Output the [x, y] coordinate of the center of the cell containing the given text.  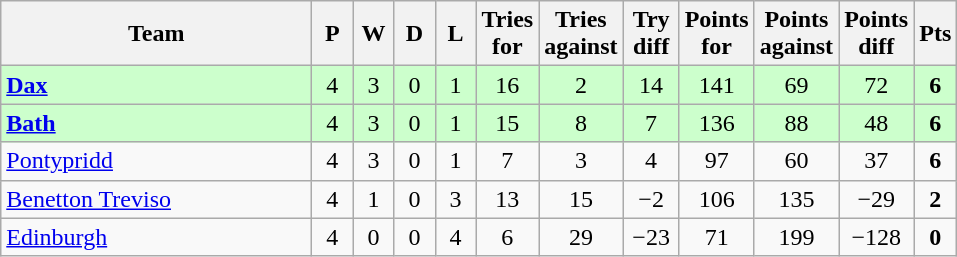
Pontypridd [156, 161]
Try diff [651, 34]
71 [716, 237]
60 [796, 161]
14 [651, 85]
−128 [876, 237]
141 [716, 85]
−29 [876, 199]
88 [796, 123]
Points for [716, 34]
−2 [651, 199]
Edinburgh [156, 237]
Dax [156, 85]
16 [508, 85]
Bath [156, 123]
Tries for [508, 34]
Pts [936, 34]
W [374, 34]
37 [876, 161]
8 [581, 123]
Points diff [876, 34]
Tries against [581, 34]
136 [716, 123]
P [332, 34]
Team [156, 34]
97 [716, 161]
199 [796, 237]
48 [876, 123]
106 [716, 199]
135 [796, 199]
Points against [796, 34]
−23 [651, 237]
D [414, 34]
Benetton Treviso [156, 199]
29 [581, 237]
13 [508, 199]
69 [796, 85]
72 [876, 85]
L [456, 34]
